From the cell containing the given text, extract its center point as [x, y] coordinate. 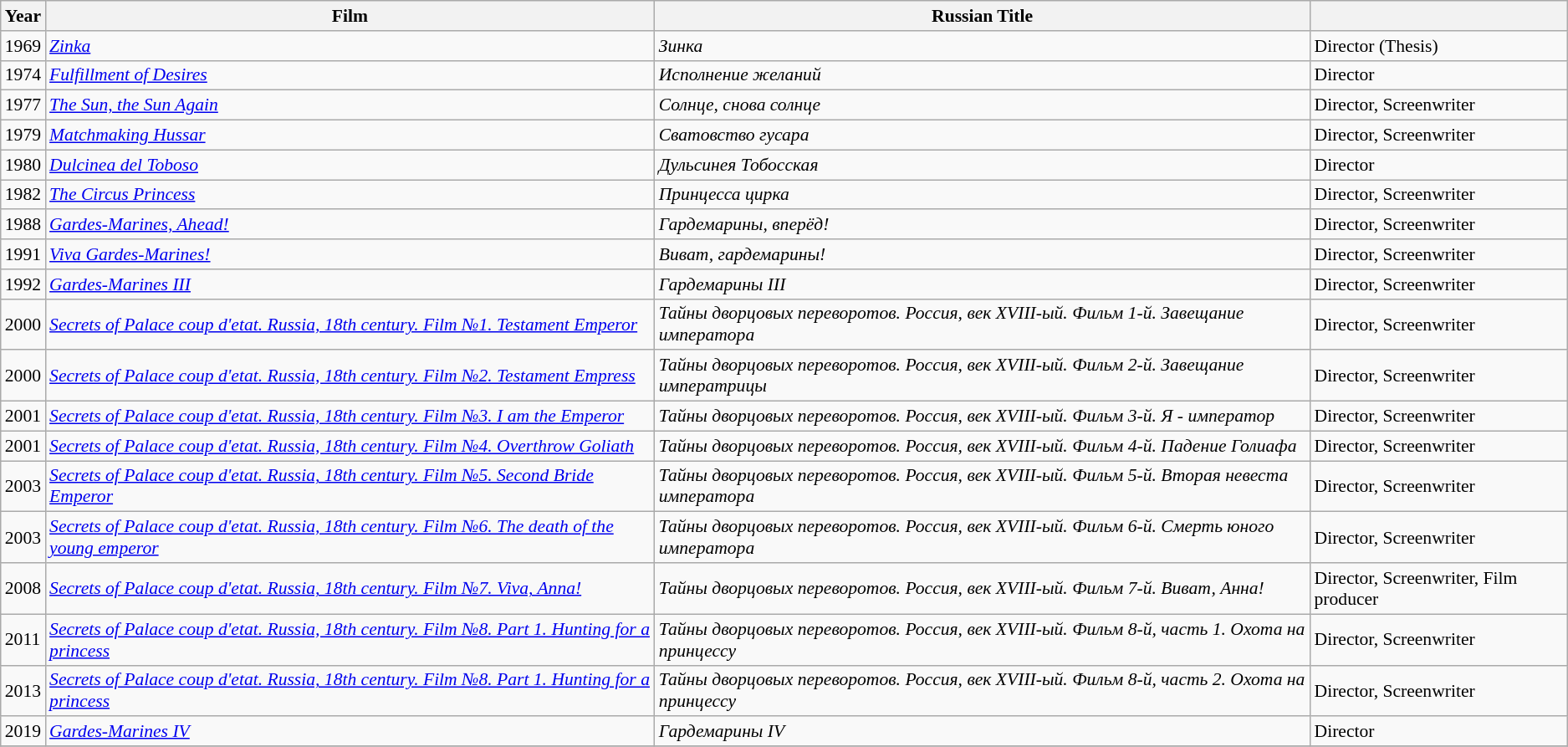
The Circus Princess [350, 195]
Сватовство гусара [983, 136]
Fulfillment of Desires [350, 75]
Director, Screenwriter, Film producer [1438, 589]
1982 [23, 195]
1991 [23, 254]
2008 [23, 589]
Viva Gardes-Marines! [350, 254]
Secrets of Palace coup d'etat. Russia, 18th century. Film №6. The death of the young emperor [350, 537]
Zinka [350, 46]
Тайны дворцовых переворотов. Россия, век XVIII-ый. Фильм 3-й. Я - император [983, 417]
1988 [23, 225]
Dulcinea del Toboso [350, 165]
Year [23, 16]
Зинка [983, 46]
Тайны дворцовых переворотов. Россия, век XVIII-ый. Фильм 4-й. Падение Голиафа [983, 446]
Солнце, снова солнце [983, 105]
Matchmaking Hussar [350, 136]
Gardes-Marines III [350, 284]
Тайны дворцовых переворотов. Россия, век XVIII-ый. Фильм 5-й. Вторая невеста императора [983, 487]
Secrets of Palace coup d'etat. Russia, 18th century. Film №3. I am the Emperor [350, 417]
Гардемарины III [983, 284]
Тайны дворцовых переворотов. Россия, век XVIII-ый. Фильм 8-й, часть 2. Охота на принцессу [983, 691]
Тайны дворцовых переворотов. Россия, век XVIII-ый. Фильм 1-й. Завещание императора [983, 325]
2011 [23, 639]
Director (Thesis) [1438, 46]
Тайны дворцовых переворотов. Россия, век XVIII-ый. Фильм 6-й. Смерть юного императора [983, 537]
2019 [23, 732]
Russian Title [983, 16]
Дульсинея Тобосская [983, 165]
Gardes-Marines IV [350, 732]
1979 [23, 136]
Исполнение желаний [983, 75]
1969 [23, 46]
1977 [23, 105]
Secrets of Palace coup d'etat. Russia, 18th century. Film №1. Testament Emperor [350, 325]
Гардемарины IV [983, 732]
Тайны дворцовых переворотов. Россия, век XVIII-ый. Фильм 2-й. Завещание императрицы [983, 376]
Secrets of Palace coup d'etat. Russia, 18th century. Film №2. Testament Empress [350, 376]
The Sun, the Sun Again [350, 105]
1974 [23, 75]
1980 [23, 165]
2013 [23, 691]
1992 [23, 284]
Secrets of Palace coup d'etat. Russia, 18th century. Film №7. Viva, Anna! [350, 589]
Гардемарины, вперёд! [983, 225]
Secrets of Palace coup d'etat. Russia, 18th century. Film №4. Overthrow Goliath [350, 446]
Виват, гардемарины! [983, 254]
Принцесса цирка [983, 195]
Gardes-Marines, Ahead! [350, 225]
Secrets of Palace coup d'etat. Russia, 18th century. Film №5. Second Bride Emperor [350, 487]
Тайны дворцовых переворотов. Россия, век XVIII-ый. Фильм 8-й, часть 1. Охота на принцессу [983, 639]
Тайны дворцовых переворотов. Россия, век XVIII-ый. Фильм 7-й. Виват, Анна! [983, 589]
Film [350, 16]
